Identify which cell holds the provided text, then report its (x, y) central coordinate. 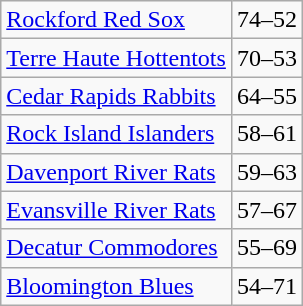
Evansville River Rats (116, 210)
Rockford Red Sox (116, 20)
64–55 (266, 96)
Bloomington Blues (116, 286)
70–53 (266, 58)
58–61 (266, 134)
Terre Haute Hottentots (116, 58)
Cedar Rapids Rabbits (116, 96)
59–63 (266, 172)
Decatur Commodores (116, 248)
57–67 (266, 210)
74–52 (266, 20)
54–71 (266, 286)
Davenport River Rats (116, 172)
Rock Island Islanders (116, 134)
55–69 (266, 248)
